From the cell containing the given text, extract its center point as [x, y] coordinate. 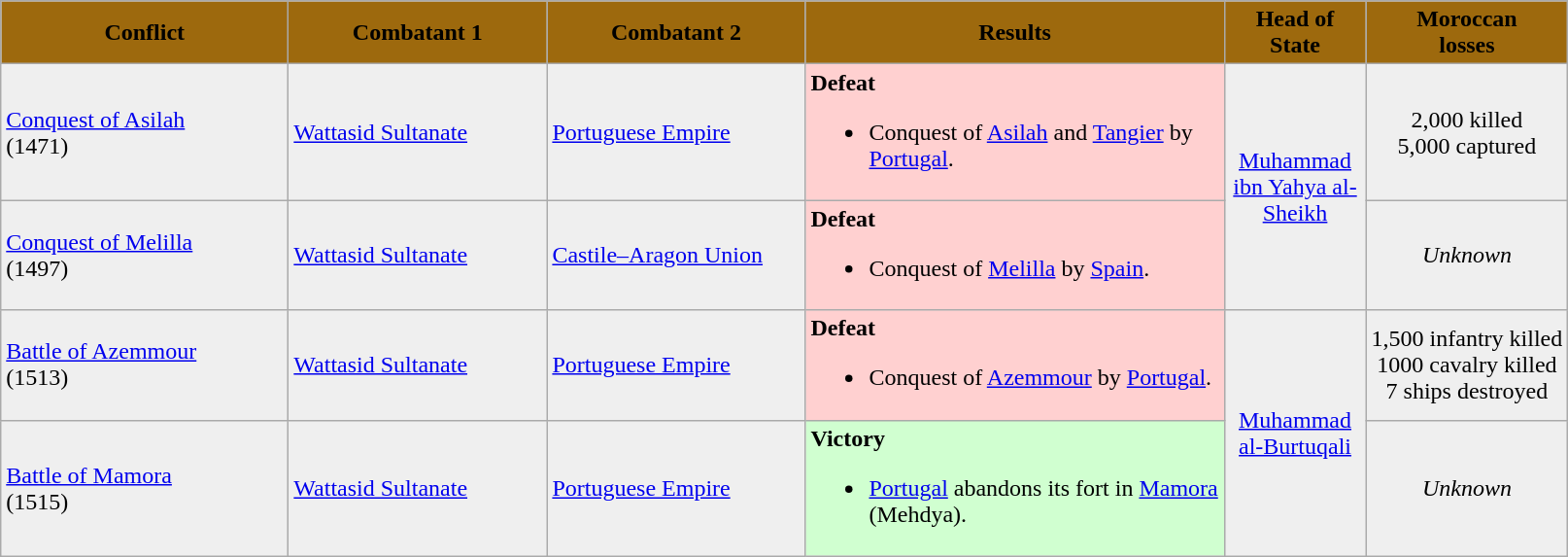
DefeatConquest of Azemmour by Portugal. [1014, 366]
Conquest of Melilla(1497) [145, 255]
Combatant 2 [676, 33]
1,500 infantry killed1000 cavalry killed7 ships destroyed [1467, 366]
DefeatConquest of Asilah and Tangier by Portugal. [1014, 132]
Muhammad al-Burtuqali [1295, 434]
VictoryPortugal abandons its fort in Mamora (Mehdya). [1014, 488]
Conquest of Asilah(1471) [145, 132]
Conflict [145, 33]
Results [1014, 33]
2,000 killed5,000 captured [1467, 132]
Moroccanlosses [1467, 33]
Battle of Azemmour(1513) [145, 366]
Combatant 1 [418, 33]
Head of State [1295, 33]
Muhammad ibn Yahya al-Sheikh [1295, 187]
Battle of Mamora(1515) [145, 488]
DefeatConquest of Melilla by Spain. [1014, 255]
Castile–Aragon Union [676, 255]
